Output the [X, Y] coordinate of the center of the cell containing the given text.  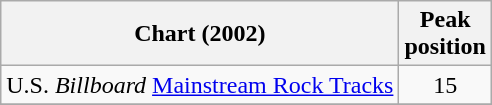
U.S. Billboard Mainstream Rock Tracks [200, 85]
Peak position [445, 34]
15 [445, 85]
Chart (2002) [200, 34]
